Pinpoint the cell where the given text exists, returning its [x, y] midpoint coordinate. 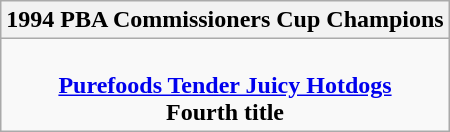
1994 PBA Commissioners Cup Champions [225, 20]
Purefoods Tender Juicy Hotdogs Fourth title [225, 85]
